Return (X, Y) of the center of cell containing provided text 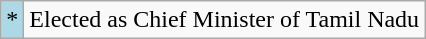
* (12, 20)
Elected as Chief Minister of Tamil Nadu (224, 20)
